Locate the cell with the specified text and output its [X, Y] center coordinate. 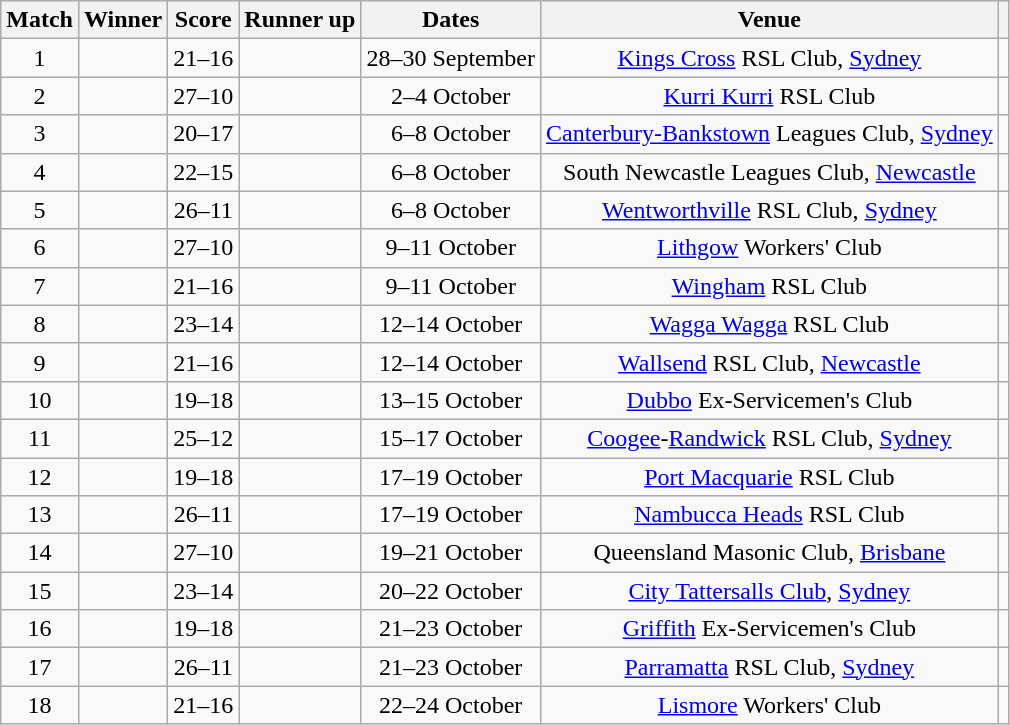
1 [40, 58]
Canterbury-Bankstown Leagues Club, Sydney [770, 134]
Dates [451, 20]
Griffith Ex-Servicemen's Club [770, 629]
Parramatta RSL Club, Sydney [770, 667]
Port Macquarie RSL Club [770, 477]
Kings Cross RSL Club, Sydney [770, 58]
22–24 October [451, 705]
13 [40, 515]
10 [40, 400]
Match [40, 20]
Queensland Masonic Club, Brisbane [770, 553]
Lismore Workers' Club [770, 705]
Wingham RSL Club [770, 286]
8 [40, 324]
2–4 October [451, 96]
South Newcastle Leagues Club, Newcastle [770, 172]
2 [40, 96]
5 [40, 210]
Runner up [300, 20]
Winner [122, 20]
18 [40, 705]
Wallsend RSL Club, Newcastle [770, 362]
12 [40, 477]
11 [40, 438]
City Tattersalls Club, Sydney [770, 591]
25–12 [204, 438]
13–15 October [451, 400]
Venue [770, 20]
Score [204, 20]
Coogee-Randwick RSL Club, Sydney [770, 438]
15–17 October [451, 438]
Wagga Wagga RSL Club [770, 324]
6 [40, 248]
9 [40, 362]
4 [40, 172]
Lithgow Workers' Club [770, 248]
22–15 [204, 172]
20–17 [204, 134]
19–21 October [451, 553]
Nambucca Heads RSL Club [770, 515]
Wentworthville RSL Club, Sydney [770, 210]
15 [40, 591]
Dubbo Ex-Servicemen's Club [770, 400]
7 [40, 286]
20–22 October [451, 591]
16 [40, 629]
17 [40, 667]
14 [40, 553]
Kurri Kurri RSL Club [770, 96]
28–30 September [451, 58]
3 [40, 134]
